For the text-containing cell, return its midpoint in [x, y] coordinate format. 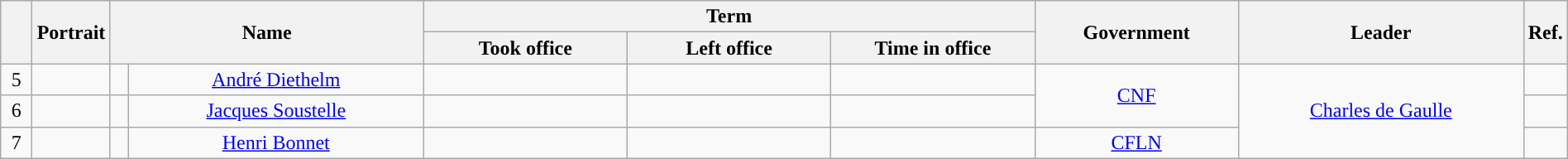
André Diethelm [276, 79]
Term [729, 17]
CFLN [1136, 142]
Jacques Soustelle [276, 111]
Time in office [933, 48]
Left office [729, 48]
Charles de Gaulle [1381, 111]
CNF [1136, 95]
Henri Bonnet [276, 142]
Name [266, 32]
Leader [1381, 32]
5 [17, 79]
6 [17, 111]
7 [17, 142]
Took office [525, 48]
Portrait [71, 32]
Ref. [1545, 32]
Government [1136, 32]
